Determine the [X, Y] coordinate at the center of the cell enclosing the given text.  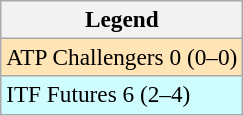
Legend [122, 19]
ATP Challengers 0 (0–0) [122, 57]
ITF Futures 6 (2–4) [122, 95]
